Capture the cell that displays the provided text and extract its [X, Y] central coordinate. 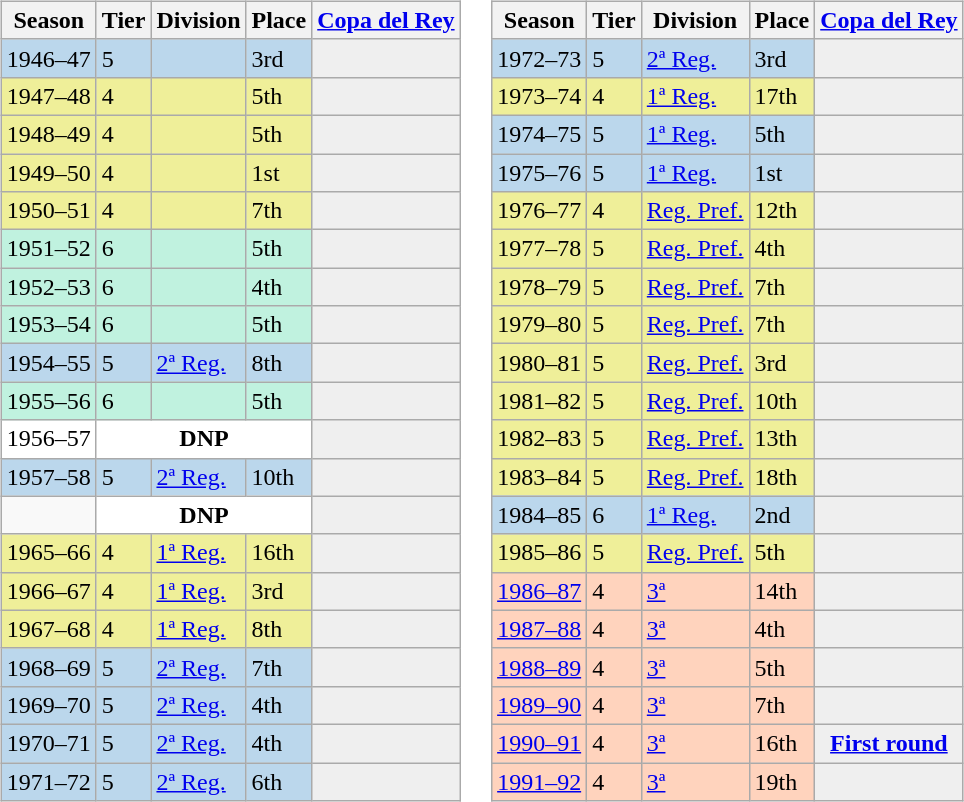
1968–69 [48, 667]
1949–50 [48, 173]
12th [782, 211]
1985–86 [540, 553]
1990–91 [540, 743]
1974–75 [540, 134]
1965–66 [48, 553]
19th [782, 781]
6th [279, 781]
1987–88 [540, 629]
1966–67 [48, 591]
First round [889, 743]
1971–72 [48, 781]
1975–76 [540, 173]
1947–48 [48, 96]
1969–70 [48, 705]
1984–85 [540, 515]
13th [782, 439]
1956–57 [48, 439]
1953–54 [48, 325]
1982–83 [540, 439]
1950–51 [48, 211]
1967–68 [48, 629]
1980–81 [540, 363]
14th [782, 591]
1976–77 [540, 211]
18th [782, 477]
1979–80 [540, 325]
1954–55 [48, 363]
1977–78 [540, 249]
1972–73 [540, 58]
1957–58 [48, 477]
1981–82 [540, 401]
1955–56 [48, 401]
1978–79 [540, 287]
1951–52 [48, 249]
1983–84 [540, 477]
1970–71 [48, 743]
1989–90 [540, 705]
1948–49 [48, 134]
1952–53 [48, 287]
1988–89 [540, 667]
1946–47 [48, 58]
1986–87 [540, 591]
2nd [782, 515]
17th [782, 96]
1973–74 [540, 96]
1991–92 [540, 781]
